Return the (x, y) coordinate for the center point of the cell that contains the specified text.  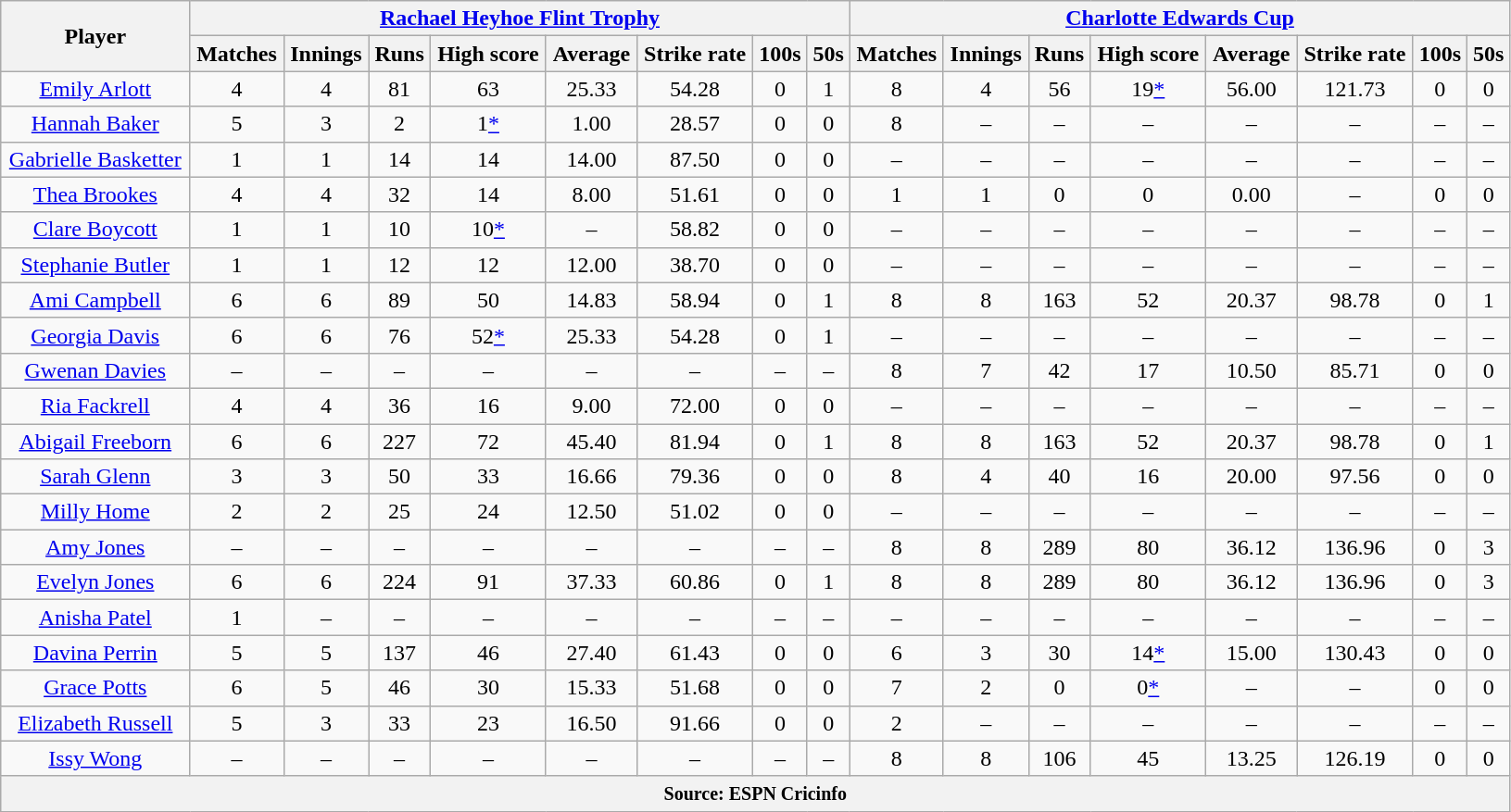
10* (487, 230)
Ria Fackrell (95, 406)
Amy Jones (95, 547)
Hannah Baker (95, 124)
58.94 (695, 300)
Stephanie Butler (95, 265)
24 (487, 512)
Ami Campbell (95, 300)
15.33 (591, 688)
27.40 (591, 653)
10.50 (1252, 370)
38.70 (695, 265)
56.00 (1252, 89)
16.50 (591, 723)
Charlotte Edwards Cup (1180, 19)
32 (400, 194)
Player (95, 36)
85.71 (1354, 370)
63 (487, 89)
23 (487, 723)
14.00 (591, 159)
81 (400, 89)
9.00 (591, 406)
17 (1149, 370)
Gwenan Davies (95, 370)
8.00 (591, 194)
28.57 (695, 124)
20.00 (1252, 477)
Thea Brookes (95, 194)
79.36 (695, 477)
121.73 (1354, 89)
12.50 (591, 512)
60.86 (695, 582)
Rachael Heyhoe Flint Trophy (520, 19)
1.00 (591, 124)
Abigail Freeborn (95, 442)
52* (487, 335)
Grace Potts (95, 688)
Evelyn Jones (95, 582)
Source: ESPN Cricinfo (756, 793)
42 (1060, 370)
Gabrielle Basketter (95, 159)
10 (400, 230)
76 (400, 335)
15.00 (1252, 653)
81.94 (695, 442)
0* (1149, 688)
1* (487, 124)
224 (400, 582)
13.25 (1252, 758)
Emily Arlott (95, 89)
87.50 (695, 159)
89 (400, 300)
Milly Home (95, 512)
91 (487, 582)
14* (1149, 653)
45 (1149, 758)
14.83 (591, 300)
45.40 (591, 442)
51.02 (695, 512)
Georgia Davis (95, 335)
97.56 (1354, 477)
25 (400, 512)
58.82 (695, 230)
Anisha Patel (95, 618)
Davina Perrin (95, 653)
Sarah Glenn (95, 477)
56 (1060, 89)
37.33 (591, 582)
Clare Boycott (95, 230)
0.00 (1252, 194)
106 (1060, 758)
12.00 (591, 265)
126.19 (1354, 758)
36 (400, 406)
130.43 (1354, 653)
61.43 (695, 653)
Elizabeth Russell (95, 723)
72 (487, 442)
91.66 (695, 723)
Issy Wong (95, 758)
16.66 (591, 477)
72.00 (695, 406)
40 (1060, 477)
19* (1149, 89)
137 (400, 653)
227 (400, 442)
51.61 (695, 194)
51.68 (695, 688)
